Scan for the cell matching the given text and deliver its (X, Y) coordinate at center. 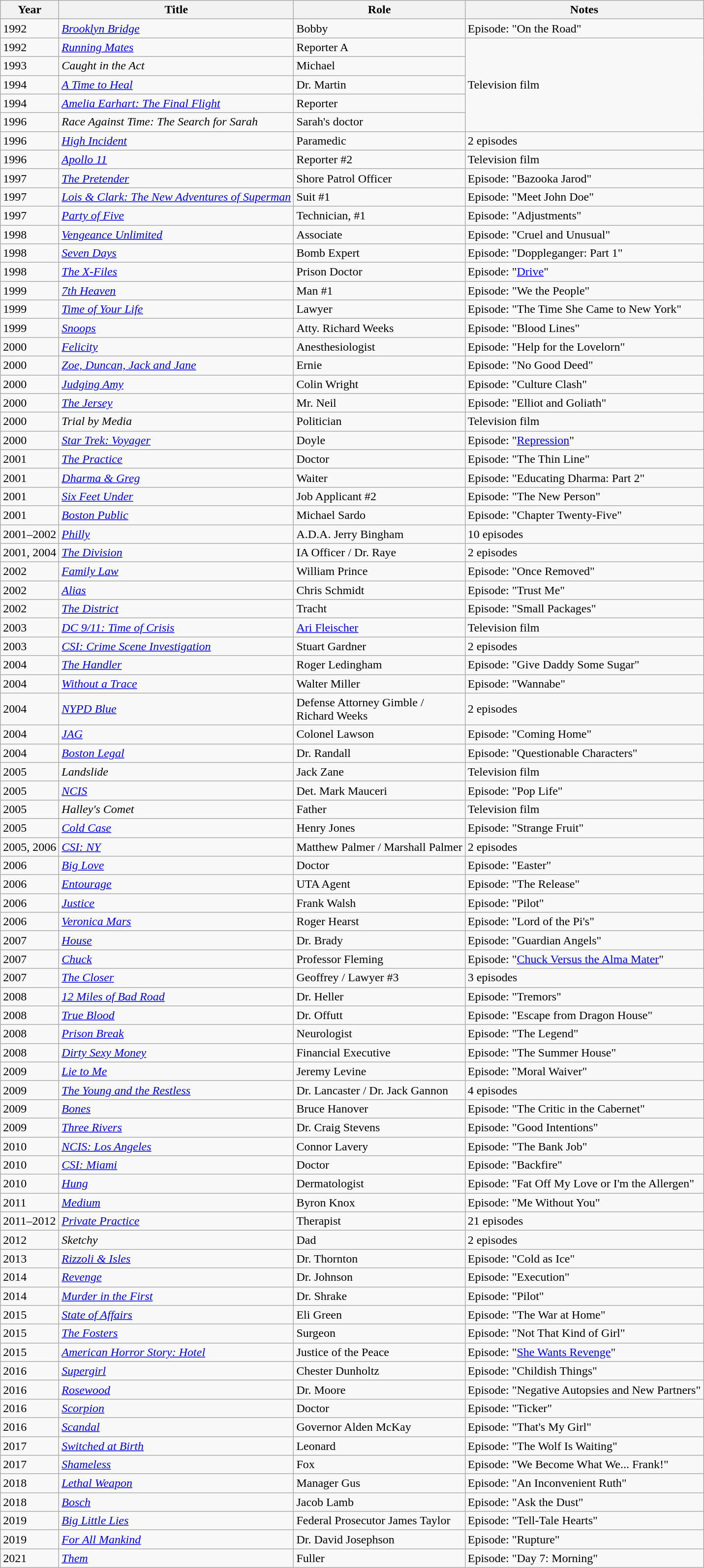
Episode: "Meet John Doe" (584, 197)
Michael Sardo (379, 515)
Murder in the First (176, 1296)
Episode: "Guardian Angels" (584, 940)
Episode: "Wannabe" (584, 684)
Episode: "Give Daddy Some Sugar" (584, 665)
CSI: Crime Scene Investigation (176, 646)
Episode: "Pop Life" (584, 790)
Halley's Comet (176, 809)
Eli Green (379, 1315)
Episode: "Small Packages" (584, 609)
Connor Lavery (379, 1146)
IA Officer / Dr. Raye (379, 553)
2001, 2004 (30, 553)
Dr. Moore (379, 1389)
Dharma & Greg (176, 478)
Dr. Craig Stevens (379, 1127)
Felicity (176, 347)
Apollo 11 (176, 159)
21 episodes (584, 1221)
Episode: "Tell-Tale Hearts" (584, 1521)
Atty. Richard Weeks (379, 328)
Professor Fleming (379, 959)
Episode: "We the People" (584, 291)
Episode: "Elliot and Goliath" (584, 403)
Seven Days (176, 253)
Paramedic (379, 141)
Rosewood (176, 1389)
Six Feet Under (176, 496)
Fox (379, 1465)
Family Law (176, 572)
Technician, #1 (379, 215)
NCIS (176, 790)
The Closer (176, 978)
Suit #1 (379, 197)
The Pretender (176, 178)
Episode: "Good Intentions" (584, 1127)
Reporter (379, 103)
Entourage (176, 884)
Dirty Sexy Money (176, 1053)
Episode: "Moral Waiver" (584, 1071)
NYPD Blue (176, 709)
Dad (379, 1240)
2005, 2006 (30, 846)
Episode: "Easter" (584, 866)
Michael (379, 66)
The X-Files (176, 272)
Running Mates (176, 47)
Politician (379, 422)
Trial by Media (176, 422)
Episode: "On the Road" (584, 29)
Colin Wright (379, 384)
Anesthesiologist (379, 347)
The Handler (176, 665)
Party of Five (176, 215)
2011 (30, 1203)
Episode: "Once Removed" (584, 572)
Dr. Lancaster / Dr. Jack Gannon (379, 1090)
Episode: "Adjustments" (584, 215)
UTA Agent (379, 884)
7th Heaven (176, 291)
Three Rivers (176, 1127)
12 Miles of Bad Road (176, 996)
Judging Amy (176, 384)
Reporter #2 (379, 159)
Episode: "The Wolf Is Waiting" (584, 1446)
JAG (176, 734)
Scandal (176, 1427)
Colonel Lawson (379, 734)
Star Trek: Voyager (176, 440)
The District (176, 609)
Episode: "Chuck Versus the Alma Mater" (584, 959)
Dr. Brady (379, 940)
Supergirl (176, 1371)
Episode: "Not That Kind of Girl" (584, 1333)
Episode: "Educating Dharma: Part 2" (584, 478)
Financial Executive (379, 1053)
Episode: "Lord of the Pi's" (584, 922)
Title (176, 10)
Without a Trace (176, 684)
Waiter (379, 478)
A Time to Heal (176, 85)
2021 (30, 1558)
Episode: "Culture Clash" (584, 384)
Leonard (379, 1446)
Sketchy (176, 1240)
Surgeon (379, 1333)
Race Against Time: The Search for Sarah (176, 122)
Det. Mark Mauceri (379, 790)
Episode: "The New Person" (584, 496)
Episode: "Blood Lines" (584, 328)
Episode: "Bazooka Jarod" (584, 178)
William Prince (379, 572)
Lethal Weapon (176, 1483)
Father (379, 809)
Episode: "The Legend" (584, 1034)
Snoops (176, 328)
Chris Schmidt (379, 590)
Governor Alden McKay (379, 1427)
Dr. Randall (379, 753)
Episode: "Me Without You" (584, 1203)
3 episodes (584, 978)
Lawyer (379, 309)
Manager Gus (379, 1483)
Caught in the Act (176, 66)
1993 (30, 66)
Episode: "Ticker" (584, 1408)
Stuart Gardner (379, 646)
Reporter A (379, 47)
Shore Patrol Officer (379, 178)
Dr. Shrake (379, 1296)
Tracht (379, 609)
Revenge (176, 1277)
Big Love (176, 866)
Chester Dunholtz (379, 1371)
2001–2002 (30, 534)
House (176, 940)
DC 9/11: Time of Crisis (176, 628)
Associate (379, 235)
Shameless (176, 1465)
Mr. Neil (379, 403)
Bobby (379, 29)
Veronica Mars (176, 922)
The Fosters (176, 1333)
Therapist (379, 1221)
Episode: "Coming Home" (584, 734)
Lois & Clark: The New Adventures of Superman (176, 197)
Episode: "The Release" (584, 884)
Episode: "Trust Me" (584, 590)
Brooklyn Bridge (176, 29)
Matthew Palmer / Marshall Palmer (379, 846)
Rizzoli & Isles (176, 1259)
Boston Public (176, 515)
Episode: "That's My Girl" (584, 1427)
Cold Case (176, 828)
Bruce Hanover (379, 1109)
Henry Jones (379, 828)
Walter Miller (379, 684)
Justice (176, 903)
Episode: "Fat Off My Love or I'm the Allergen" (584, 1184)
Defense Attorney Gimble /Richard Weeks (379, 709)
Prison Break (176, 1034)
Private Practice (176, 1221)
Episode: "Cold as Ice" (584, 1259)
Episode: "Rupture" (584, 1539)
2013 (30, 1259)
Bosch (176, 1502)
Episode: "An Inconvenient Ruth" (584, 1483)
Big Little Lies (176, 1521)
Them (176, 1558)
Ari Fleischer (379, 628)
Jacob Lamb (379, 1502)
A.D.A. Jerry Bingham (379, 534)
Dr. Martin (379, 85)
Episode: "Chapter Twenty-Five" (584, 515)
Neurologist (379, 1034)
Episode: "Day 7: Morning" (584, 1558)
Roger Ledingham (379, 665)
State of Affairs (176, 1315)
Episode: "Childish Things" (584, 1371)
Job Applicant #2 (379, 496)
Episode: "Tremors" (584, 996)
Zoe, Duncan, Jack and Jane (176, 365)
CSI: Miami (176, 1165)
Frank Walsh (379, 903)
Episode: "The Bank Job" (584, 1146)
Year (30, 10)
Medium (176, 1203)
Episode: "Strange Fruit" (584, 828)
Episode: "Help for the Lovelorn" (584, 347)
Dr. Offutt (379, 1015)
Episode: "She Wants Revenge" (584, 1352)
Episode: "Doppleganger: Part 1" (584, 253)
The Division (176, 553)
Notes (584, 10)
Federal Prosecutor James Taylor (379, 1521)
Alias (176, 590)
The Practice (176, 459)
Justice of the Peace (379, 1352)
Episode: "The Critic in the Cabernet" (584, 1109)
Dr. Thornton (379, 1259)
Episode: "The Summer House" (584, 1053)
The Young and the Restless (176, 1090)
Geoffrey / Lawyer #3 (379, 978)
Dr. Johnson (379, 1277)
For All Mankind (176, 1539)
Episode: "Questionable Characters" (584, 753)
Episode: "No Good Deed" (584, 365)
Role (379, 10)
Boston Legal (176, 753)
Jeremy Levine (379, 1071)
Episode: "The Time She Came to New York" (584, 309)
Bones (176, 1109)
Episode: "Escape from Dragon House" (584, 1015)
High Incident (176, 141)
Landslide (176, 772)
Episode: "The War at Home" (584, 1315)
Doyle (379, 440)
The Jersey (176, 403)
Prison Doctor (379, 272)
Vengeance Unlimited (176, 235)
Ernie (379, 365)
Jack Zane (379, 772)
Bomb Expert (379, 253)
Episode: "Execution" (584, 1277)
Dermatologist (379, 1184)
True Blood (176, 1015)
Chuck (176, 959)
Byron Knox (379, 1203)
Episode: "Cruel and Unusual" (584, 235)
American Horror Story: Hotel (176, 1352)
CSI: NY (176, 846)
Time of Your Life (176, 309)
Episode: "Drive" (584, 272)
Amelia Earhart: The Final Flight (176, 103)
Switched at Birth (176, 1446)
NCIS: Los Angeles (176, 1146)
Episode: "The Thin Line" (584, 459)
Episode: "We Become What We... Frank!" (584, 1465)
10 episodes (584, 534)
Episode: "Negative Autopsies and New Partners" (584, 1389)
Hung (176, 1184)
Episode: "Ask the Dust" (584, 1502)
Scorpion (176, 1408)
4 episodes (584, 1090)
2011–2012 (30, 1221)
Lie to Me (176, 1071)
Sarah's doctor (379, 122)
Episode: "Repression" (584, 440)
2012 (30, 1240)
Man #1 (379, 291)
Episode: "Backfire" (584, 1165)
Dr. Heller (379, 996)
Roger Hearst (379, 922)
Fuller (379, 1558)
Philly (176, 534)
Dr. David Josephson (379, 1539)
